Extract the (x, y) coordinate from the center of the cell holding the provided text.  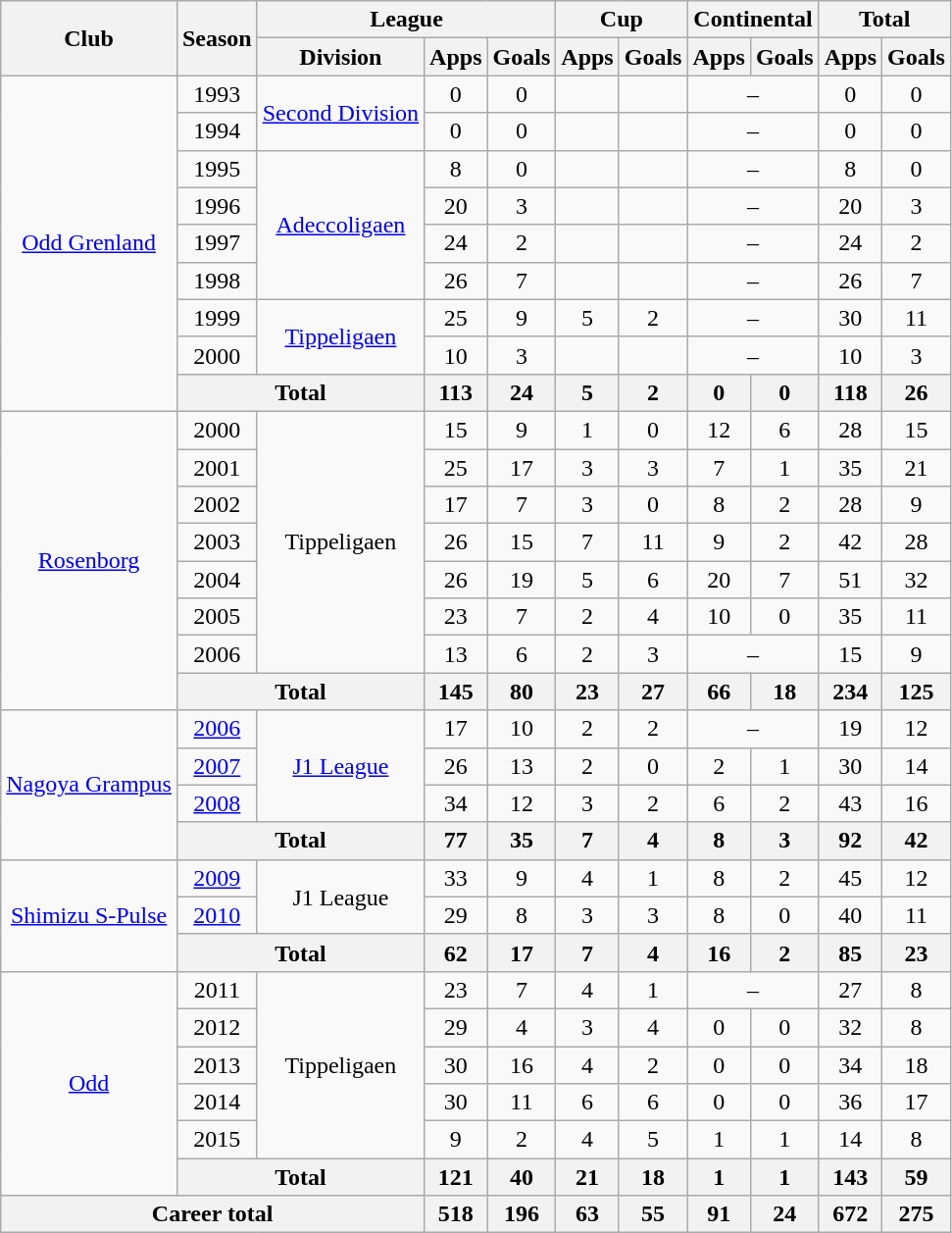
80 (522, 692)
1996 (217, 206)
2014 (217, 1103)
59 (917, 1177)
League (406, 20)
Season (217, 38)
113 (456, 392)
85 (850, 952)
66 (719, 692)
2012 (217, 1027)
275 (917, 1214)
1999 (217, 318)
Shimizu S-Pulse (89, 915)
2002 (217, 505)
33 (456, 878)
45 (850, 878)
121 (456, 1177)
2008 (217, 803)
2010 (217, 915)
55 (653, 1214)
518 (456, 1214)
2003 (217, 542)
Second Division (340, 113)
2009 (217, 878)
91 (719, 1214)
1998 (217, 281)
125 (917, 692)
234 (850, 692)
1994 (217, 131)
51 (850, 580)
143 (850, 1177)
62 (456, 952)
Cup (622, 20)
36 (850, 1103)
1995 (217, 169)
Club (89, 38)
2013 (217, 1064)
Odd Grenland (89, 243)
2015 (217, 1140)
Division (340, 57)
2004 (217, 580)
1997 (217, 243)
77 (456, 841)
196 (522, 1214)
1993 (217, 94)
Nagoya Grampus (89, 785)
Rosenborg (89, 560)
118 (850, 392)
Odd (89, 1083)
2001 (217, 468)
Career total (213, 1214)
672 (850, 1214)
2007 (217, 766)
145 (456, 692)
2005 (217, 617)
63 (587, 1214)
Continental (753, 20)
2011 (217, 990)
92 (850, 841)
43 (850, 803)
Adeccoligaen (340, 225)
